Capture the cell that displays the provided text and extract its [X, Y] central coordinate. 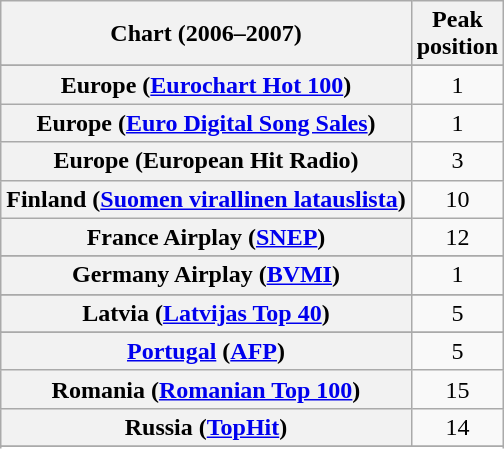
Peakposition [457, 34]
Europe (European Hit Radio) [206, 161]
Latvia (Latvijas Top 40) [206, 313]
10 [457, 199]
15 [457, 389]
Finland (Suomen virallinen latauslista) [206, 199]
Europe (Eurochart Hot 100) [206, 85]
Romania (Romanian Top 100) [206, 389]
12 [457, 237]
14 [457, 427]
Chart (2006–2007) [206, 34]
Russia (TopHit) [206, 427]
France Airplay (SNEP) [206, 237]
3 [457, 161]
Europe (Euro Digital Song Sales) [206, 123]
Germany Airplay (BVMI) [206, 275]
Portugal (AFP) [206, 351]
